Scan for the cell matching the given text and deliver its [x, y] coordinate at center. 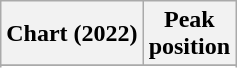
Peakposition [189, 34]
Chart (2022) [72, 34]
